For the text-containing cell, return its midpoint in (X, Y) coordinate format. 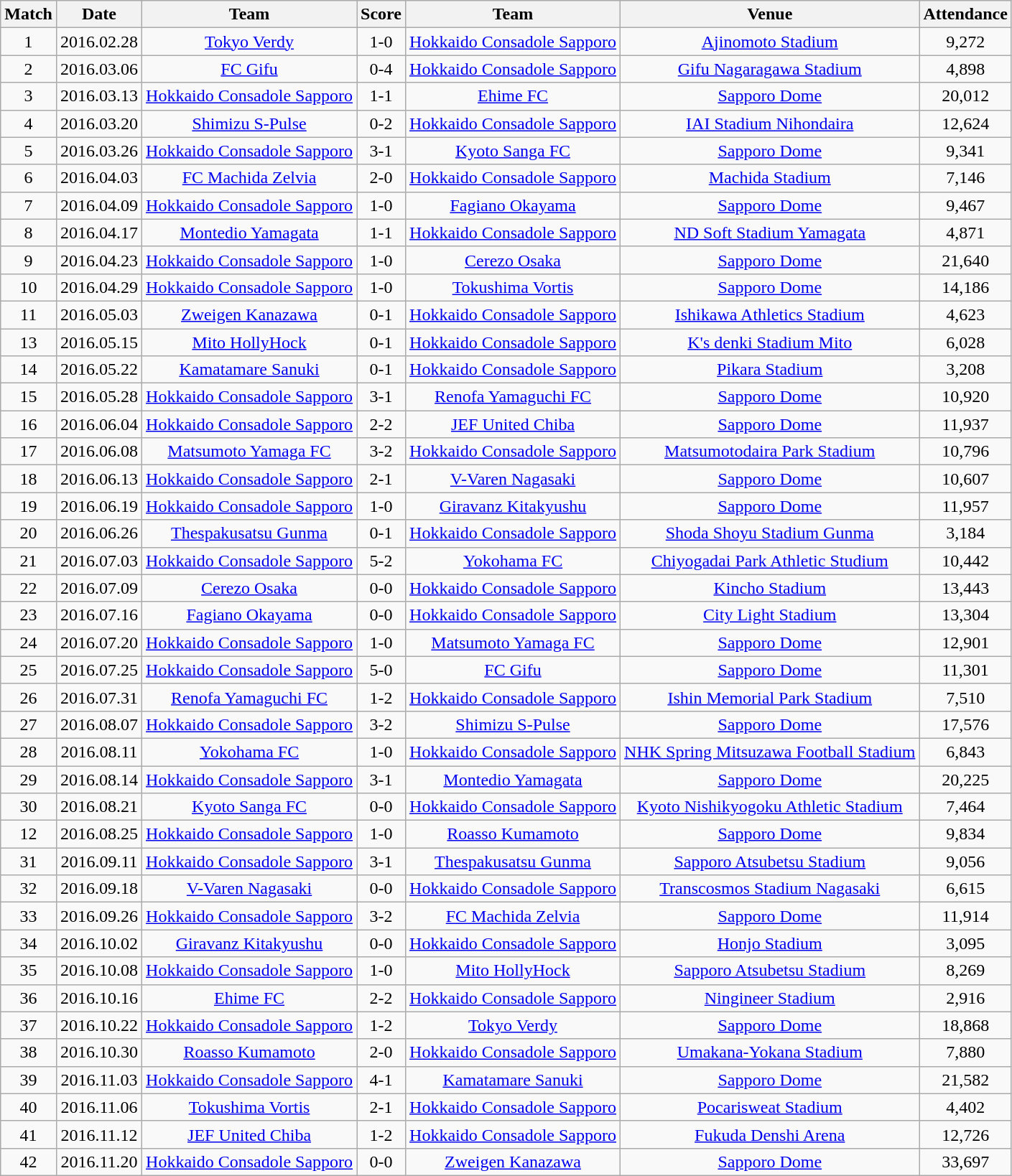
0-4 (381, 69)
Ningineer Stadium (770, 998)
24 (29, 643)
2 (29, 69)
2016.07.20 (99, 643)
2016.05.22 (99, 370)
2016.03.13 (99, 96)
Ishikawa Athletics Stadium (770, 314)
1 (29, 42)
2016.04.23 (99, 260)
2016.06.08 (99, 452)
2016.09.26 (99, 916)
4-1 (381, 1080)
2016.10.16 (99, 998)
7 (29, 205)
36 (29, 998)
3,184 (965, 533)
16 (29, 424)
2016.07.09 (99, 588)
18,868 (965, 1025)
2016.05.03 (99, 314)
12,726 (965, 1134)
5-2 (381, 561)
2016.07.03 (99, 561)
2016.03.20 (99, 123)
K's denki Stadium Mito (770, 342)
2016.07.25 (99, 670)
4,402 (965, 1107)
2016.04.17 (99, 233)
Chiyogadai Park Athletic Studium (770, 561)
10 (29, 287)
Date (99, 14)
2016.07.31 (99, 697)
33 (29, 916)
25 (29, 670)
41 (29, 1134)
20,012 (965, 96)
30 (29, 807)
9 (29, 260)
11,914 (965, 916)
2016.11.20 (99, 1162)
Ishin Memorial Park Stadium (770, 697)
9,056 (965, 862)
7,880 (965, 1053)
9,341 (965, 151)
IAI Stadium Nihondaira (770, 123)
42 (29, 1162)
2016.09.18 (99, 889)
2016.03.26 (99, 151)
2016.11.12 (99, 1134)
2016.10.30 (99, 1053)
2016.10.08 (99, 971)
31 (29, 862)
32 (29, 889)
15 (29, 397)
Venue (770, 14)
City Light Stadium (770, 615)
NHK Spring Mitsuzawa Football Stadium (770, 752)
4,898 (965, 69)
Ajinomoto Stadium (770, 42)
26 (29, 697)
2016.05.28 (99, 397)
7,146 (965, 178)
6,843 (965, 752)
2016.08.25 (99, 834)
Pikara Stadium (770, 370)
27 (29, 724)
2016.04.29 (99, 287)
7,510 (965, 697)
6 (29, 178)
13 (29, 342)
13,304 (965, 615)
2016.10.02 (99, 943)
37 (29, 1025)
9,272 (965, 42)
35 (29, 971)
2,916 (965, 998)
2016.06.26 (99, 533)
9,467 (965, 205)
3,208 (965, 370)
Fukuda Denshi Arena (770, 1134)
4,871 (965, 233)
10,442 (965, 561)
2016.06.04 (99, 424)
7,464 (965, 807)
12,624 (965, 123)
2016.06.13 (99, 479)
Honjo Stadium (770, 943)
2016.03.06 (99, 69)
14 (29, 370)
10,607 (965, 479)
20 (29, 533)
4,623 (965, 314)
10,796 (965, 452)
Kyoto Nishikyogoku Athletic Stadium (770, 807)
28 (29, 752)
21 (29, 561)
2016.09.11 (99, 862)
21,582 (965, 1080)
19 (29, 506)
Attendance (965, 14)
2016.02.28 (99, 42)
21,640 (965, 260)
11 (29, 314)
2016.08.11 (99, 752)
2016.08.07 (99, 724)
2016.07.16 (99, 615)
ND Soft Stadium Yamagata (770, 233)
2016.11.06 (99, 1107)
Score (381, 14)
34 (29, 943)
12,901 (965, 643)
Umakana-Yokana Stadium (770, 1053)
Match (29, 14)
6,028 (965, 342)
18 (29, 479)
39 (29, 1080)
11,957 (965, 506)
Matsumotodaira Park Stadium (770, 452)
33,697 (965, 1162)
6,615 (965, 889)
2016.08.21 (99, 807)
11,937 (965, 424)
2016.08.14 (99, 779)
0-2 (381, 123)
22 (29, 588)
5 (29, 151)
Gifu Nagaragawa Stadium (770, 69)
2016.04.03 (99, 178)
17,576 (965, 724)
8,269 (965, 971)
Transcosmos Stadium Nagasaki (770, 889)
20,225 (965, 779)
29 (29, 779)
Shoda Shoyu Stadium Gunma (770, 533)
14,186 (965, 287)
4 (29, 123)
2016.05.15 (99, 342)
5-0 (381, 670)
Kincho Stadium (770, 588)
8 (29, 233)
13,443 (965, 588)
17 (29, 452)
38 (29, 1053)
2016.04.09 (99, 205)
3,095 (965, 943)
10,920 (965, 397)
9,834 (965, 834)
Pocarisweat Stadium (770, 1107)
23 (29, 615)
12 (29, 834)
40 (29, 1107)
2016.06.19 (99, 506)
3 (29, 96)
2016.11.03 (99, 1080)
11,301 (965, 670)
2016.10.22 (99, 1025)
Machida Stadium (770, 178)
